Scan for the cell matching the given text and deliver its (X, Y) coordinate at center. 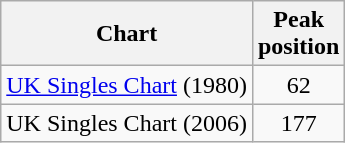
UK Singles Chart (2006) (127, 123)
62 (298, 85)
Chart (127, 34)
Peakposition (298, 34)
177 (298, 123)
UK Singles Chart (1980) (127, 85)
